Return the (X, Y) coordinate for the center point of the cell that contains the specified text.  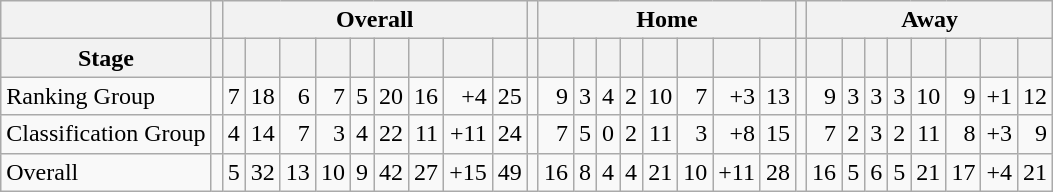
+1 (1000, 96)
Home (666, 20)
17 (964, 172)
12 (1036, 96)
0 (608, 134)
Away (930, 20)
20 (392, 96)
49 (510, 172)
42 (392, 172)
+8 (737, 134)
27 (426, 172)
18 (262, 96)
14 (262, 134)
25 (510, 96)
+15 (468, 172)
24 (510, 134)
Ranking Group (106, 96)
15 (778, 134)
Classification Group (106, 134)
Stage (106, 58)
32 (262, 172)
22 (392, 134)
28 (778, 172)
